Identify which cell holds the provided text, then report its (x, y) central coordinate. 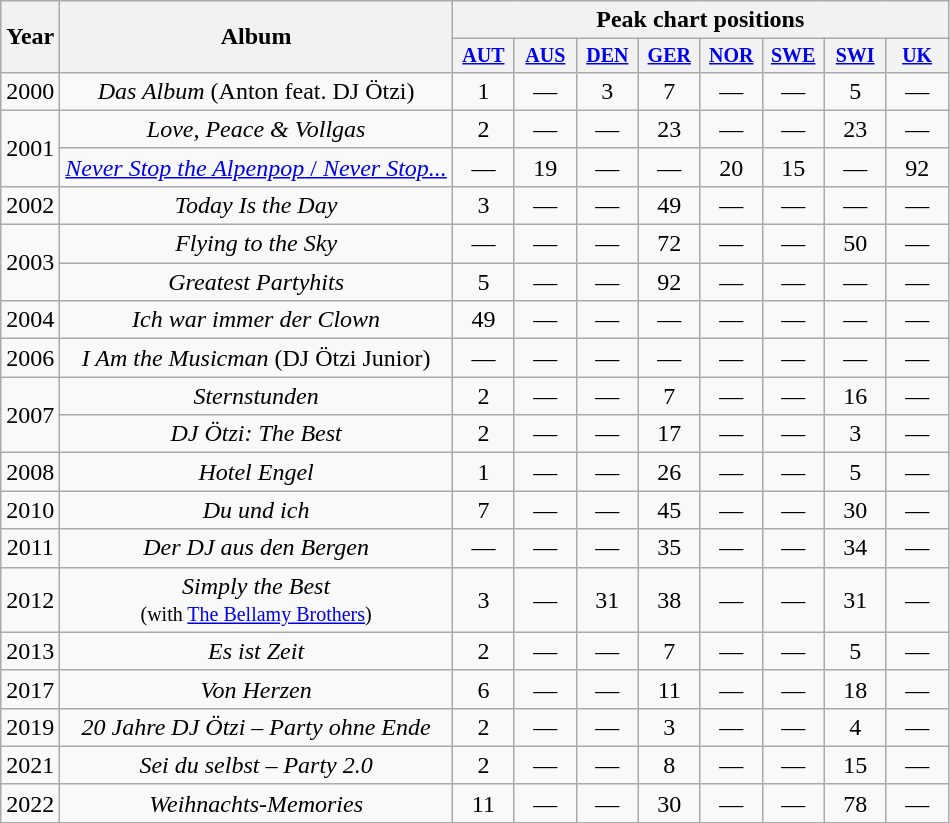
Das Album (Anton feat. DJ Ötzi) (256, 91)
Greatest Partyhits (256, 282)
Sternstunden (256, 396)
2003 (30, 263)
16 (855, 396)
2011 (30, 548)
Peak chart positions (700, 20)
45 (669, 510)
Love, Peace & Vollgas (256, 129)
19 (545, 167)
34 (855, 548)
Album (256, 37)
38 (669, 600)
NOR (731, 56)
DJ Ötzi: The Best (256, 434)
20 (731, 167)
2022 (30, 803)
Hotel Engel (256, 472)
35 (669, 548)
2007 (30, 415)
2006 (30, 358)
Today Is the Day (256, 205)
2000 (30, 91)
26 (669, 472)
2013 (30, 651)
2002 (30, 205)
2017 (30, 689)
AUS (545, 56)
17 (669, 434)
2021 (30, 765)
20 Jahre DJ Ötzi – Party ohne Ende (256, 727)
18 (855, 689)
Never Stop the Alpenpop / Never Stop... (256, 167)
Ich war immer der Clown (256, 320)
Flying to the Sky (256, 244)
78 (855, 803)
UK (917, 56)
Simply the Best(with The Bellamy Brothers) (256, 600)
4 (855, 727)
Sei du selbst – Party 2.0 (256, 765)
2019 (30, 727)
8 (669, 765)
2010 (30, 510)
Es ist Zeit (256, 651)
AUT (483, 56)
2008 (30, 472)
2012 (30, 600)
I Am the Musicman (DJ Ötzi Junior) (256, 358)
6 (483, 689)
GER (669, 56)
SWE (793, 56)
72 (669, 244)
2004 (30, 320)
Der DJ aus den Bergen (256, 548)
Du und ich (256, 510)
Weihnachts-Memories (256, 803)
50 (855, 244)
2001 (30, 148)
SWI (855, 56)
DEN (607, 56)
Von Herzen (256, 689)
Year (30, 37)
